Return the (x, y) coordinate for the center point of the cell that contains the specified text.  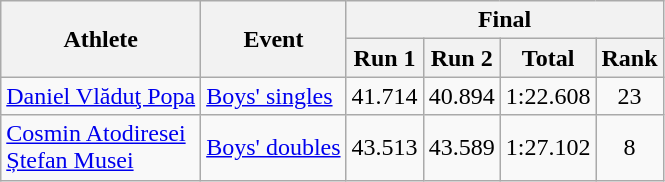
40.894 (462, 96)
Athlete (101, 39)
Run 2 (462, 58)
43.513 (384, 148)
Boys' singles (274, 96)
Boys' doubles (274, 148)
Cosmin AtodireseiȘtefan Musei (101, 148)
1:22.608 (548, 96)
8 (630, 148)
23 (630, 96)
1:27.102 (548, 148)
Total (548, 58)
Run 1 (384, 58)
Daniel Vlăduţ Popa (101, 96)
Rank (630, 58)
41.714 (384, 96)
Event (274, 39)
Final (504, 20)
43.589 (462, 148)
